Locate the cell with the specified text and output its [x, y] center coordinate. 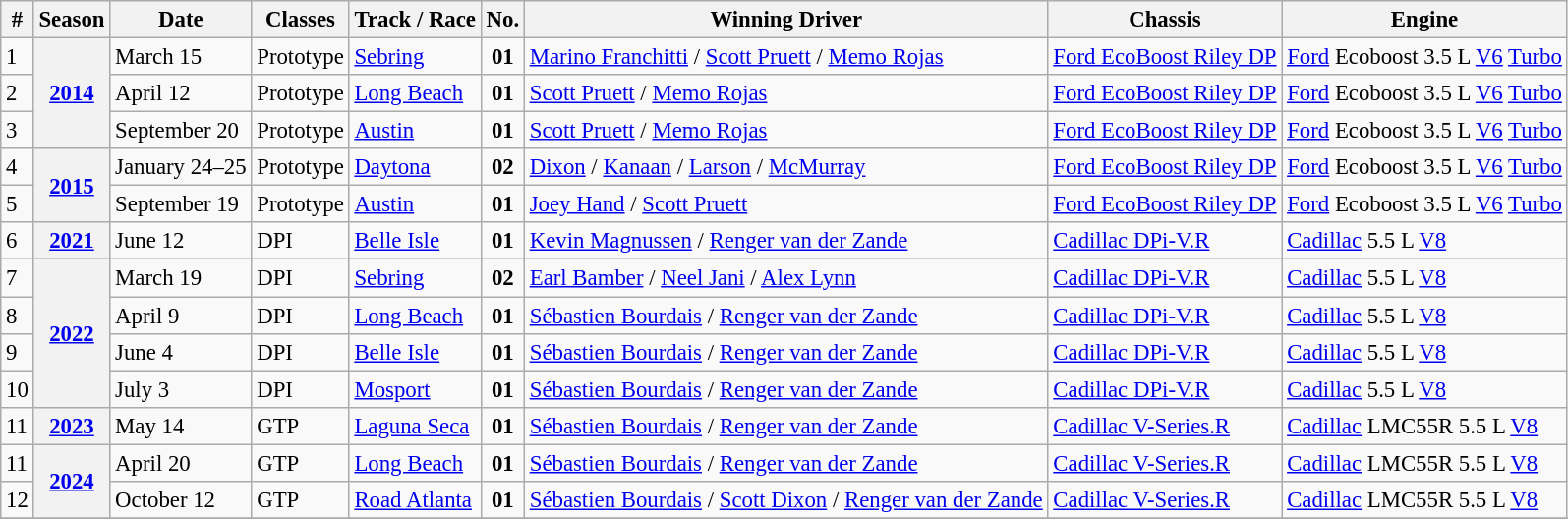
7 [18, 278]
July 3 [181, 389]
Engine [1424, 20]
September 20 [181, 131]
10 [18, 389]
Earl Bamber / Neel Jani / Alex Lynn [786, 278]
October 12 [181, 500]
Mosport [415, 389]
Track / Race [415, 20]
Chassis [1165, 20]
Winning Driver [786, 20]
2022 [72, 333]
3 [18, 131]
Classes [301, 20]
Joey Hand / Scott Pruett [786, 204]
2015 [72, 185]
2024 [72, 482]
12 [18, 500]
4 [18, 167]
2021 [72, 241]
April 12 [181, 93]
5 [18, 204]
Marino Franchitti / Scott Pruett / Memo Rojas [786, 57]
April 20 [181, 463]
9 [18, 352]
2023 [72, 426]
Date [181, 20]
2014 [72, 94]
Laguna Seca [415, 426]
May 14 [181, 426]
September 19 [181, 204]
8 [18, 316]
April 9 [181, 316]
Daytona [415, 167]
January 24–25 [181, 167]
Dixon / Kanaan / Larson / McMurray [786, 167]
No. [502, 20]
Road Atlanta [415, 500]
Kevin Magnussen / Renger van der Zande [786, 241]
6 [18, 241]
March 19 [181, 278]
# [18, 20]
June 4 [181, 352]
Sébastien Bourdais / Scott Dixon / Renger van der Zande [786, 500]
March 15 [181, 57]
2 [18, 93]
Season [72, 20]
1 [18, 57]
June 12 [181, 241]
